Return the [x, y] coordinate for the center point of the cell that contains the specified text.  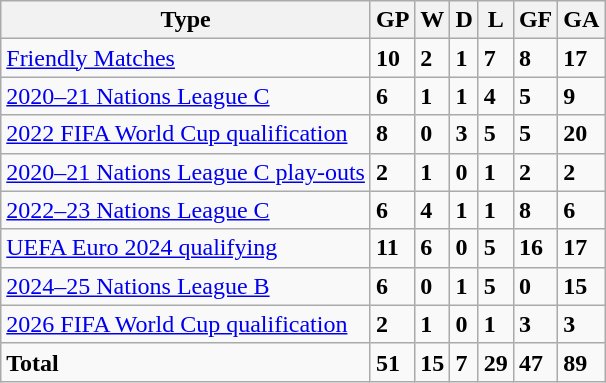
Total [186, 362]
D [464, 20]
9 [582, 96]
10 [392, 58]
2020–21 Nations League C [186, 96]
2022–23 Nations League C [186, 210]
GF [535, 20]
GP [392, 20]
89 [582, 362]
11 [392, 248]
29 [496, 362]
Friendly Matches [186, 58]
UEFA Euro 2024 qualifying [186, 248]
L [496, 20]
16 [535, 248]
W [432, 20]
2026 FIFA World Cup qualification [186, 324]
2022 FIFA World Cup qualification [186, 134]
2020–21 Nations League C play-outs [186, 172]
Type [186, 20]
GA [582, 20]
20 [582, 134]
2024–25 Nations League B [186, 286]
47 [535, 362]
51 [392, 362]
